Determine the (x, y) coordinate at the center of the cell enclosing the given text.  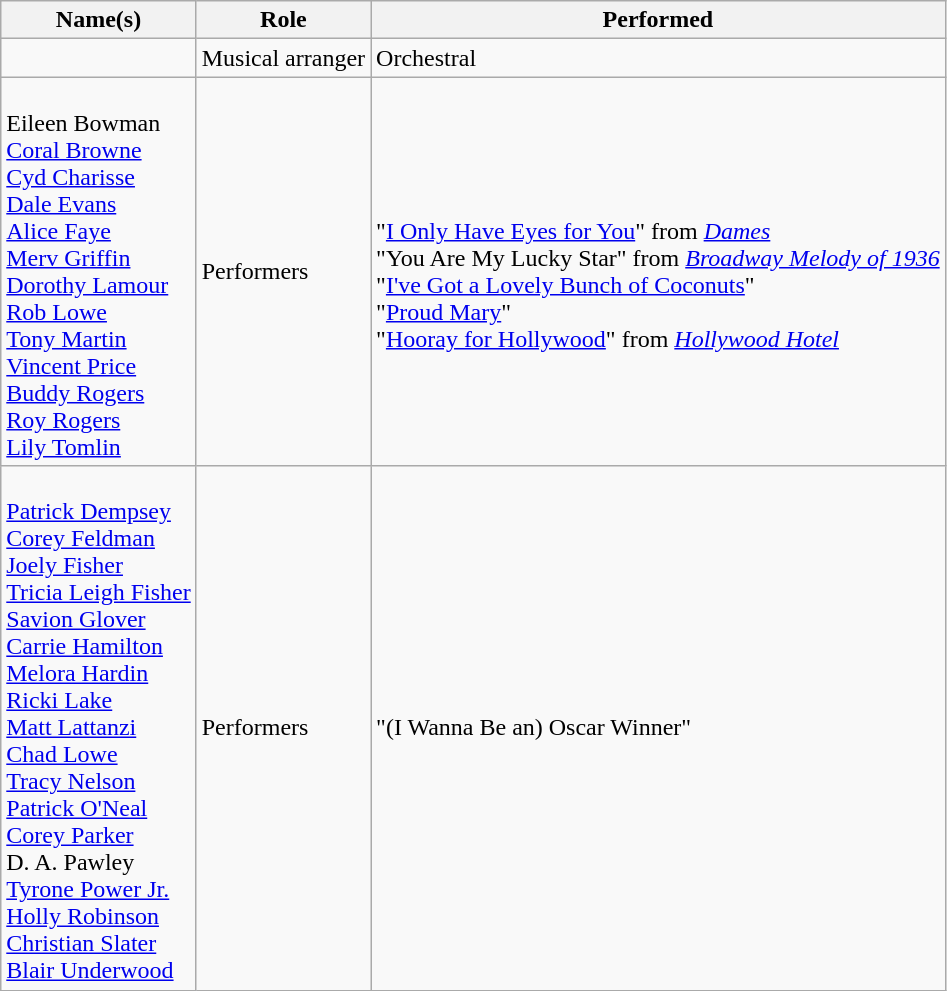
"(I Wanna Be an) Oscar Winner" (658, 728)
Role (283, 20)
Orchestral (658, 58)
Performed (658, 20)
Eileen BowmanCoral BrowneCyd CharisseDale EvansAlice FayeMerv GriffinDorothy LamourRob LoweTony MartinVincent PriceBuddy RogersRoy RogersLily Tomlin (98, 272)
Name(s) (98, 20)
Musical arranger (283, 58)
